Return (X, Y) of the center of cell containing provided text 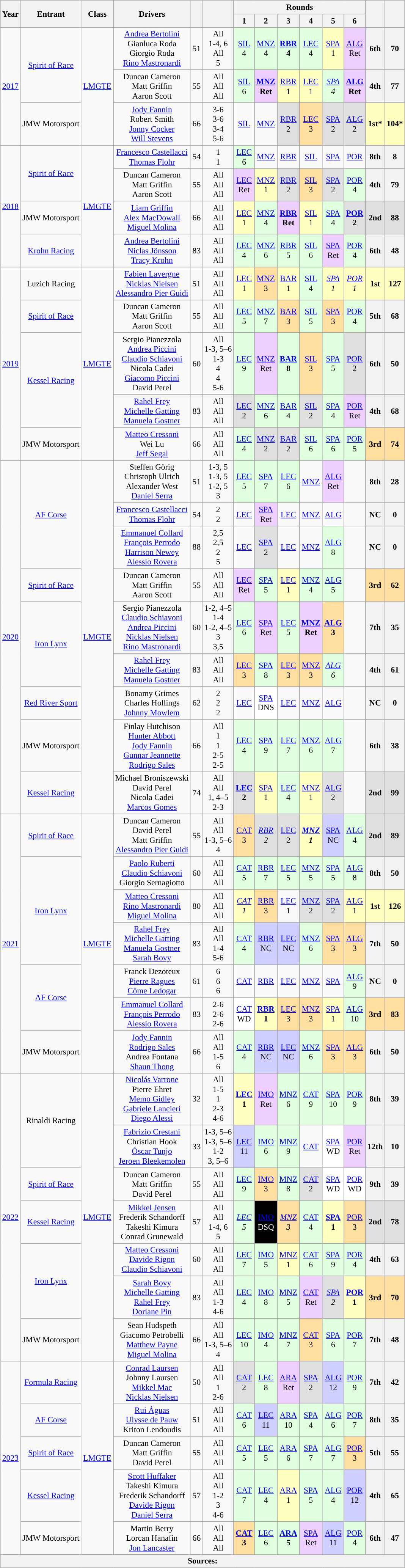
Andrea Bertolini Niclas Jönsson Tracy Krohn (152, 251)
Sergio Pianezzola Claudio Schiavoni Andrea Piccini Nicklas Nielsen Rino Mastronardi (152, 628)
2021 (11, 944)
AllAll1-34-6 (218, 1298)
ARA6 (288, 1453)
AllAll1-234-6 (218, 1496)
AllAll1-56 (218, 1052)
1 (244, 21)
ALG9 (355, 982)
Jody Fannin Rodrigo Sales Andrea Fontana Shaun Thong (152, 1052)
2020 (11, 637)
RBR3 (266, 906)
PORWD (355, 1184)
BAR3 (288, 316)
Emmanuel Collard François Perrodo Alessio Rovera (152, 1014)
Bonamy Grimes Charles Hollings Johnny Mowlem (152, 703)
ALG10 (355, 1014)
LEC10 (244, 1340)
ALG5 (333, 585)
All112-52-5 (218, 746)
IMORet (266, 1099)
AllAll1-4, 65 (218, 1222)
Fabrizio Crestani Christian Hook Óscar Tunjo Jeroen Bleekemolen (152, 1147)
Sean Hudspeth Giacomo Petrobelli Matthew Payne Miguel Molina (152, 1340)
1-3, 51-3, 51-2, 53 (218, 482)
MNZ8 (288, 1184)
38 (395, 746)
ARA1 (288, 1496)
104* (395, 124)
Emmanuel Collard François Perrodo Harrison Newey Alessio Rovera (152, 547)
Drivers (152, 14)
Rui Águas Ulysse de Pauw Kriton Lendoudis (152, 1420)
SPA8 (266, 671)
SIL1 (311, 218)
6 (355, 21)
ARA10 (288, 1420)
ALG12 (333, 1383)
65 (395, 1496)
Paolo Ruberti Claudio Schiavoni Giorgio Sernagiotto (152, 873)
BAR2 (288, 444)
Rinaldi Racing (51, 1120)
Liam Griffin Alex MacDowall Miguel Molina (152, 218)
SPANC (333, 836)
2019 (11, 364)
CAT9 (311, 1099)
33 (197, 1147)
AllAll1, 4–52-3 (218, 793)
IMODSQ (266, 1222)
4 (311, 21)
2022 (11, 1217)
32 (197, 1099)
Sources: (202, 1561)
Conrad Laursen Johnny Laursen Mikkel Mac Nicklas Nielsen (152, 1383)
AllAll12-6 (218, 1383)
2023 (11, 1458)
63 (395, 1260)
10 (395, 1147)
ARA5 (288, 1538)
Red River Sport (51, 703)
IMO3 (266, 1184)
Rounds (300, 7)
Andrea Bertolini Gianluca Roda Giorgio Roda Rino Mastronardi (152, 49)
22 (218, 514)
2018 (11, 206)
IMO8 (266, 1298)
78 (395, 1222)
All1-512-34-6 (218, 1099)
BAR1 (288, 284)
126 (395, 906)
Krohn Racing (51, 251)
77 (395, 86)
5 (333, 21)
2,52,525 (218, 547)
1st* (375, 124)
Sarah Bovy Michelle Gatting Rahel Frey Doriane Pin (152, 1298)
SIL5 (311, 316)
Scott Huffaker Takeshi Kimura Frederik Schandorff Davide Rigon Daniel Serra (152, 1496)
Finlay Hutchison Hunter Abbott Jody Fannin Gunnar Jeannette Rodrigo Sales (152, 746)
Fabien Lavergne Nicklas Nielsen Alessandro Pier Guidi (152, 284)
Matteo Cressoni Rino Mastronardi Miguel Molina (152, 906)
42 (395, 1383)
80 (197, 906)
Franck Dezoteux Pierre Ragues Côme Ledogar (152, 982)
Year (11, 14)
AllAll1-45-6 (218, 944)
Matteo Cressoni Davide Rigon Claudio Schiavoni (152, 1260)
RBR7 (266, 873)
Jody Fannin Robert Smith Jonny Cocker Will Stevens (152, 124)
99 (395, 793)
SIL2 (311, 411)
Steffen Görig Christoph Ulrich Alexander West Daniel Serra (152, 482)
9th (375, 1184)
1-3, 5–61-3, 5–61-23, 5–6 (218, 1147)
LEC8 (266, 1383)
11 (218, 157)
Nicolás Varrone Pierre Ehret Memo Gidley Gabriele Lancieri Diego Alessi (152, 1099)
666 (218, 982)
CAT1 (244, 906)
RBR4 (288, 49)
RBRRet (288, 218)
28 (395, 482)
89 (395, 836)
CAT7 (244, 1496)
POR5 (355, 444)
Luzich Racing (51, 284)
CATRet (311, 1298)
ALG1 (355, 906)
All1-3, 5–61-3445-6 (218, 364)
1-2, 4–51-41-2, 4–533,5 (218, 628)
2 (266, 21)
Rahel Frey Michelle Gatting Manuela Gostner Sarah Bovy (152, 944)
47 (395, 1538)
POR12 (355, 1496)
Duncan Cameron David Perel Matt Griffin Alessandro Pier Guidi (152, 836)
IMO6 (266, 1147)
127 (395, 284)
Matteo Cressoni Wei Lu Jeff Segal (152, 444)
All1-4, 6All5 (218, 49)
IMO4 (266, 1340)
79 (395, 185)
222 (218, 703)
RBR5 (288, 251)
ARARet (288, 1383)
8 (395, 157)
Martin Berry Lorcan Hanafin Jon Lancaster (152, 1538)
12th (375, 1147)
Michael Broniszewski David Perel Nicola Cadei Marcos Gomes (152, 793)
MNZ9 (288, 1147)
ALG11 (333, 1538)
Sergio Pianezzola Andrea Piccini Claudio Schiavoni Nicola Cadei Giacomo Piccini David Perel (152, 364)
BAR4 (288, 411)
2017 (11, 86)
Mikkel Jensen Frederik Schandorff Takeshi Kimura Conrad Grunewald (152, 1222)
CATWD (244, 1014)
Class (97, 14)
POR (355, 157)
SPA10 (333, 1099)
BAR8 (288, 364)
3-63-63-45-6 (218, 124)
Formula Racing (51, 1383)
3 (288, 21)
Entrant (51, 14)
SPADNS (266, 703)
IMO5 (266, 1260)
2-62-62-6 (218, 1014)
